Capture the cell that displays the provided text and extract its (X, Y) central coordinate. 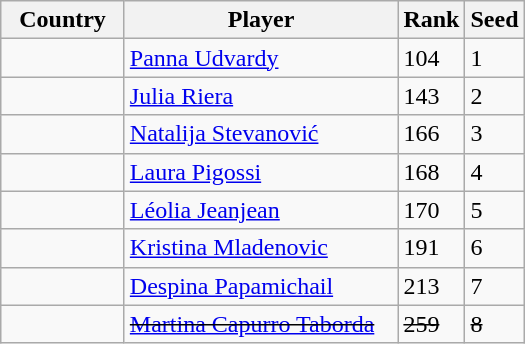
4 (494, 172)
191 (432, 248)
5 (494, 210)
Kristina Mladenovic (261, 248)
Seed (494, 20)
213 (432, 286)
Julia Riera (261, 96)
2 (494, 96)
166 (432, 134)
170 (432, 210)
Despina Papamichail (261, 286)
Léolia Jeanjean (261, 210)
143 (432, 96)
Player (261, 20)
104 (432, 58)
259 (432, 324)
8 (494, 324)
Natalija Stevanović (261, 134)
Country (63, 20)
6 (494, 248)
Rank (432, 20)
Panna Udvardy (261, 58)
168 (432, 172)
Martina Capurro Taborda (261, 324)
Laura Pigossi (261, 172)
1 (494, 58)
7 (494, 286)
3 (494, 134)
